Scan for the cell matching the given text and deliver its (x, y) coordinate at center. 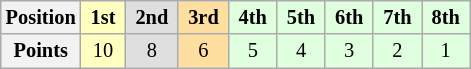
6th (349, 17)
6 (203, 51)
4th (253, 17)
10 (104, 51)
5th (301, 17)
3 (349, 51)
1 (446, 51)
2 (397, 51)
8th (446, 17)
Points (41, 51)
4 (301, 51)
7th (397, 17)
1st (104, 17)
2nd (152, 17)
8 (152, 51)
3rd (203, 17)
5 (253, 51)
Position (41, 17)
